Return (x, y) of the center of cell containing provided text 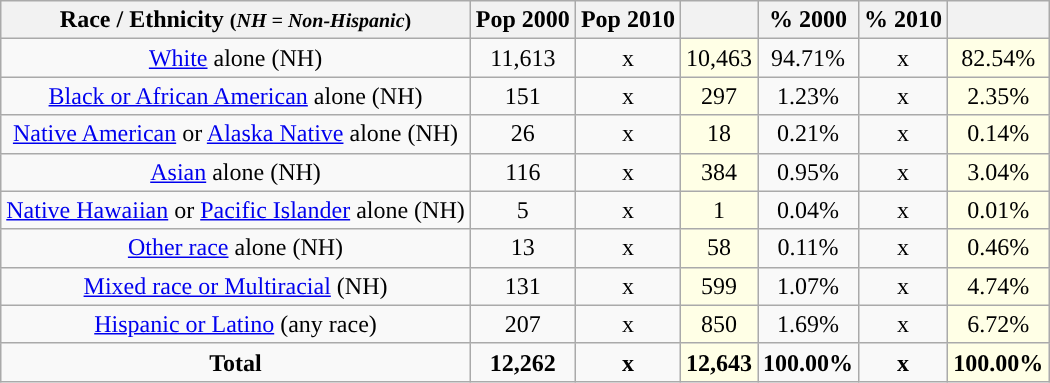
6.72% (998, 324)
18 (718, 134)
10,463 (718, 58)
0.01% (998, 210)
1.07% (808, 286)
Race / Ethnicity (NH = Non-Hispanic) (236, 20)
11,613 (522, 58)
94.71% (808, 58)
Native American or Alaska Native alone (NH) (236, 134)
151 (522, 96)
% 2000 (808, 20)
Mixed race or Multiracial (NH) (236, 286)
207 (522, 324)
384 (718, 172)
850 (718, 324)
3.04% (998, 172)
1 (718, 210)
0.21% (808, 134)
1.23% (808, 96)
116 (522, 172)
1.69% (808, 324)
2.35% (998, 96)
297 (718, 96)
12,262 (522, 362)
0.14% (998, 134)
Other race alone (NH) (236, 248)
Asian alone (NH) (236, 172)
82.54% (998, 58)
12,643 (718, 362)
13 (522, 248)
Native Hawaiian or Pacific Islander alone (NH) (236, 210)
599 (718, 286)
0.95% (808, 172)
26 (522, 134)
Pop 2010 (628, 20)
58 (718, 248)
Black or African American alone (NH) (236, 96)
0.46% (998, 248)
Pop 2000 (522, 20)
Hispanic or Latino (any race) (236, 324)
White alone (NH) (236, 58)
131 (522, 286)
0.11% (808, 248)
Total (236, 362)
5 (522, 210)
% 2010 (904, 20)
4.74% (998, 286)
0.04% (808, 210)
